Locate the cell with the specified text and output its [x, y] center coordinate. 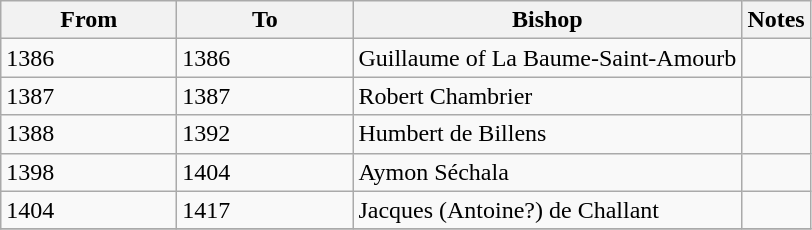
Aymon Séchala [548, 172]
Robert Chambrier [548, 96]
Jacques (Antoine?) de Challant [548, 210]
Guillaume of La Baume-Saint-Amourb [548, 58]
1388 [89, 134]
Bishop [548, 20]
Notes [776, 20]
Humbert de Billens [548, 134]
To [265, 20]
1398 [89, 172]
1392 [265, 134]
From [89, 20]
1417 [265, 210]
